Output the (x, y) coordinate of the center of the cell containing the given text.  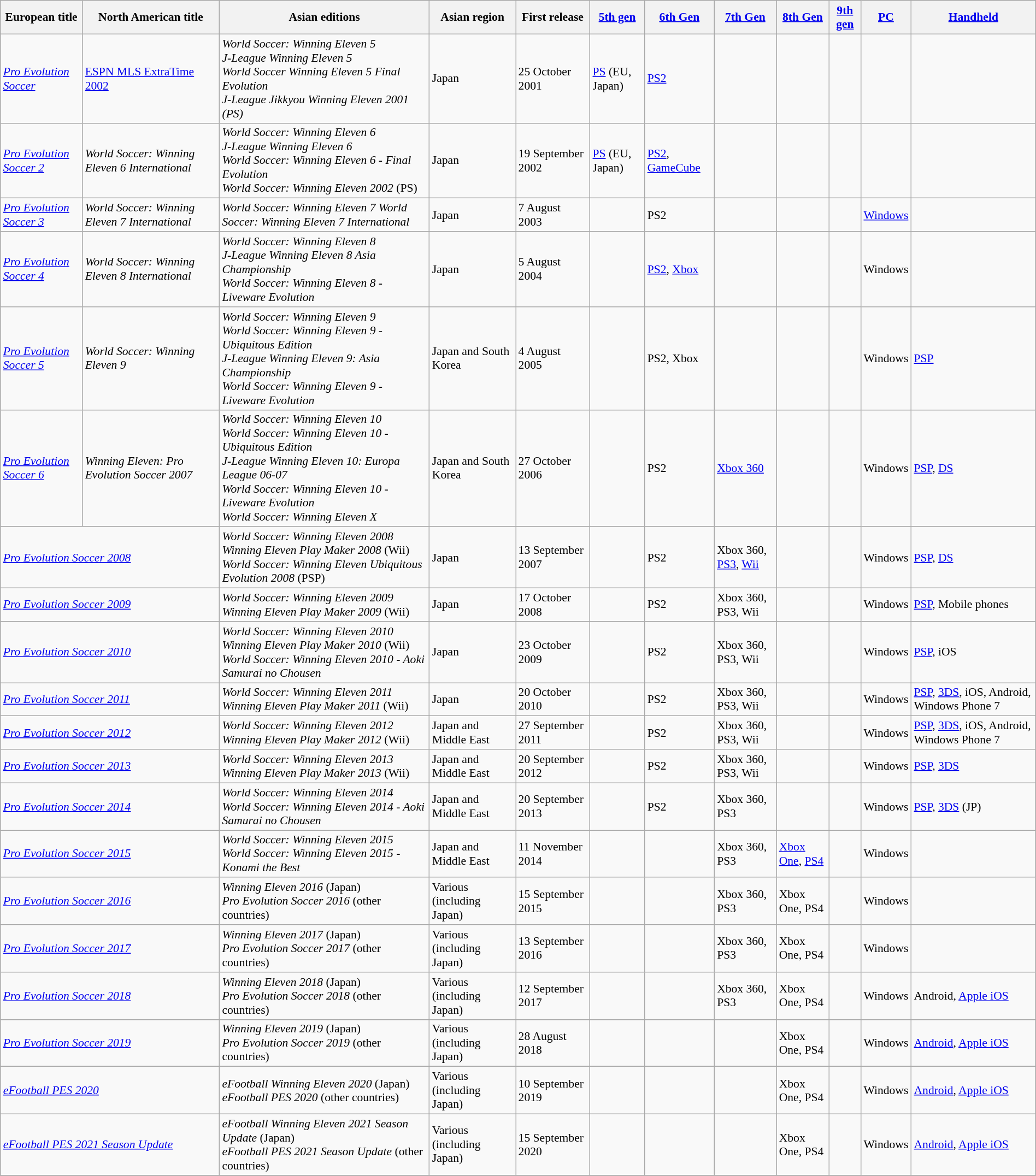
World Soccer: Winning Eleven 6J-League Winning Eleven 6World Soccer: Winning Eleven 6 - Final EvolutionWorld Soccer: Winning Eleven 2002 (PS) (324, 161)
20 September 2013 (553, 806)
12 September 2017 (553, 996)
Pro Evolution Soccer 2018 (110, 996)
27 September 2011 (553, 733)
eFootball Winning Eleven 2020 (Japan)eFootball PES 2020 (other countries) (324, 1090)
World Soccer: Winning Eleven 2013Winning Eleven Play Maker 2013 (Wii) (324, 766)
8th Gen (803, 17)
World Soccer: Winning Eleven 2011Winning Eleven Play Maker 2011 (Wii) (324, 699)
World Soccer: Winning Eleven 8J-League Winning Eleven 8 Asia ChampionshipWorld Soccer: Winning Eleven 8 - Liveware Evolution (324, 269)
13 September 2007 (553, 558)
World Soccer: Winning Eleven 7 International (151, 215)
PSP, Mobile phones (973, 605)
PSP, iOS (973, 652)
7 August 2003 (553, 215)
World Soccer: Winning Eleven 2008Winning Eleven Play Maker 2008 (Wii)World Soccer: Winning Eleven Ubiquitous Evolution 2008 (PSP) (324, 558)
25 October 2001 (553, 79)
4 August 2005 (553, 358)
5th gen (617, 17)
First release (553, 17)
World Soccer: Winning Eleven 5J-League Winning Eleven 5World Soccer Winning Eleven 5 Final EvolutionJ-League Jikkyou Winning Eleven 2001 (PS) (324, 79)
World Soccer: Winning Eleven 2010Winning Eleven Play Maker 2010 (Wii)World Soccer: Winning Eleven 2010 - Aoki Samurai no Chousen (324, 652)
Pro Evolution Soccer 2017 (110, 948)
Winning Eleven 2016 (Japan)Pro Evolution Soccer 2016 (other countries) (324, 901)
Pro Evolution Soccer 2 (42, 161)
27 October 2006 (553, 468)
9th gen (845, 17)
10 September 2019 (553, 1090)
Winning Eleven 2018 (Japan)Pro Evolution Soccer 2018 (other countries) (324, 996)
Pro Evolution Soccer 3 (42, 215)
Pro Evolution Soccer 2013 (110, 766)
Handheld (973, 17)
Pro Evolution Soccer 6 (42, 468)
Pro Evolution Soccer 5 (42, 358)
World Soccer: Winning Eleven 9 (151, 358)
20 October 2010 (553, 699)
Pro Evolution Soccer 2010 (110, 652)
PSP, 3DS (JP) (973, 806)
Pro Evolution Soccer (42, 79)
World Soccer: Winning Eleven 7 World Soccer: Winning Eleven 7 International (324, 215)
PC (886, 17)
5 August 2004 (553, 269)
Xbox 360 (745, 468)
World Soccer: Winning Eleven 8 International (151, 269)
World Soccer: Winning Eleven 2015World Soccer: Winning Eleven 2015 - Konami the Best (324, 854)
PSP, 3DS (973, 766)
15 September 2020 (553, 1145)
15 September 2015 (553, 901)
19 September 2002 (553, 161)
6th Gen (680, 17)
eFootball Winning Eleven 2021 Season Update (Japan)eFootball PES 2021 Season Update (other countries) (324, 1145)
European title (42, 17)
17 October 2008 (553, 605)
ESPN MLS ExtraTime 2002 (151, 79)
eFootball PES 2020 (110, 1090)
13 September 2016 (553, 948)
Winning Eleven 2017 (Japan)Pro Evolution Soccer 2017 (other countries) (324, 948)
20 September 2012 (553, 766)
eFootball PES 2021 Season Update (110, 1145)
Pro Evolution Soccer 2016 (110, 901)
Pro Evolution Soccer 2008 (110, 558)
Winning Eleven: Pro Evolution Soccer 2007 (151, 468)
Pro Evolution Soccer 2015 (110, 854)
North American title (151, 17)
Asian editions (324, 17)
28 August 2018 (553, 1043)
Pro Evolution Soccer 2011 (110, 699)
Winning Eleven 2019 (Japan)Pro Evolution Soccer 2019 (other countries) (324, 1043)
7th Gen (745, 17)
Pro Evolution Soccer 2019 (110, 1043)
Pro Evolution Soccer 2014 (110, 806)
23 October 2009 (553, 652)
11 November 2014 (553, 854)
World Soccer: Winning Eleven 6 International (151, 161)
World Soccer: Winning Eleven 2009Winning Eleven Play Maker 2009 (Wii) (324, 605)
World Soccer: Winning Eleven 2014World Soccer: Winning Eleven 2014 - Aoki Samurai no Chousen (324, 806)
Asian region (473, 17)
Pro Evolution Soccer 2009 (110, 605)
Pro Evolution Soccer 4 (42, 269)
Pro Evolution Soccer 2012 (110, 733)
World Soccer: Winning Eleven 2012Winning Eleven Play Maker 2012 (Wii) (324, 733)
PSP (973, 358)
PS2, GameCube (680, 161)
